For the text-containing cell, return its midpoint in [x, y] coordinate format. 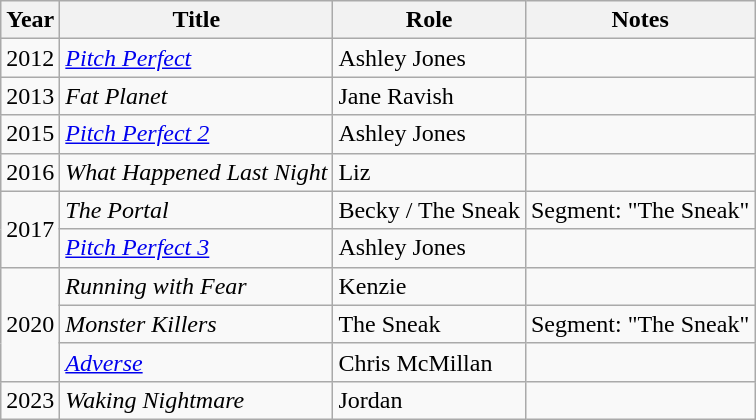
Pitch Perfect 2 [196, 134]
Kenzie [430, 286]
Fat Planet [196, 96]
Notes [640, 20]
2016 [30, 172]
The Sneak [430, 324]
2015 [30, 134]
2023 [30, 400]
What Happened Last Night [196, 172]
2017 [30, 229]
Running with Fear [196, 286]
Role [430, 20]
Chris McMillan [430, 362]
Adverse [196, 362]
Becky / The Sneak [430, 210]
Pitch Perfect [196, 58]
Year [30, 20]
2012 [30, 58]
Liz [430, 172]
Monster Killers [196, 324]
Jordan [430, 400]
Pitch Perfect 3 [196, 248]
2013 [30, 96]
Jane Ravish [430, 96]
The Portal [196, 210]
Waking Nightmare [196, 400]
2020 [30, 324]
Title [196, 20]
